Scan for the cell matching the given text and deliver its [x, y] coordinate at center. 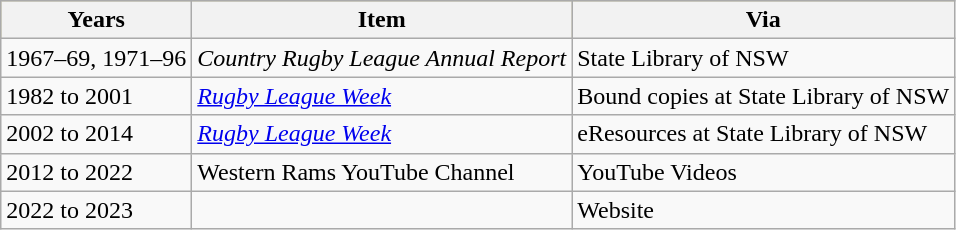
2002 to 2014 [96, 134]
Years [96, 20]
2022 to 2023 [96, 210]
YouTube Videos [764, 172]
Item [382, 20]
eResources at State Library of NSW [764, 134]
Via [764, 20]
State Library of NSW [764, 58]
Western Rams YouTube Channel [382, 172]
1967–69, 1971–96 [96, 58]
Bound copies at State Library of NSW [764, 96]
Country Rugby League Annual Report [382, 58]
2012 to 2022 [96, 172]
Website [764, 210]
1982 to 2001 [96, 96]
